Scan for the cell matching the given text and deliver its (x, y) coordinate at center. 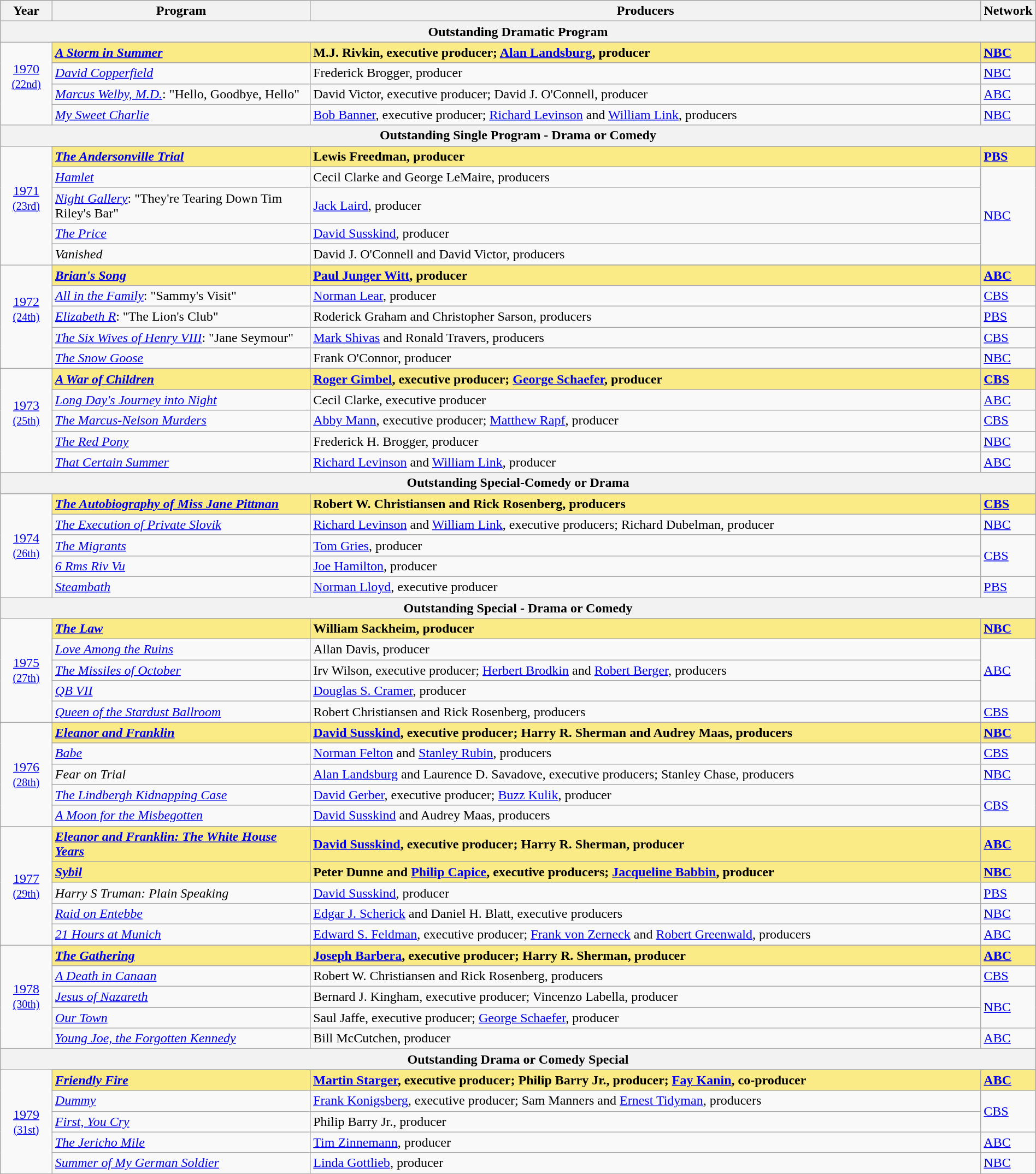
Summer of My German Soldier (181, 1163)
Love Among the Ruins (181, 650)
Mark Shivas and Ronald Travers, producers (646, 338)
The Jericho Mile (181, 1142)
6 Rms Riv Vu (181, 566)
David Gerber, executive producer; Buzz Kulik, producer (646, 795)
Norman Lloyd, executive producer (646, 587)
Elizabeth R: "The Lion's Club" (181, 317)
Year (26, 11)
The Lindbergh Kidnapping Case (181, 795)
Joseph Barbera, executive producer; Harry R. Sherman, producer (646, 955)
Network (1008, 11)
Jack Laird, producer (646, 205)
A Death in Canaan (181, 976)
Douglas S. Cramer, producer (646, 691)
Peter Dunne and Philip Capice, executive producers; Jacqueline Babbin, producer (646, 872)
1971(23rd) (26, 205)
Eleanor and Franklin: The White House Years (181, 843)
Philip Barry Jr., producer (646, 1122)
1978(30th) (26, 997)
Richard Levinson and William Link, producer (646, 462)
1972(24th) (26, 316)
The Andersonville Trial (181, 156)
That Certain Summer (181, 462)
1976(28th) (26, 774)
First, You Cry (181, 1122)
Tom Gries, producer (646, 545)
All in the Family: "Sammy's Visit" (181, 296)
Norman Lear, producer (646, 296)
Marcus Welby, M.D.: "Hello, Goodbye, Hello" (181, 94)
Brian's Song (181, 275)
Dummy (181, 1101)
The Migrants (181, 545)
Abby Mann, executive producer; Matthew Rapf, producer (646, 421)
1974(26th) (26, 545)
Outstanding Drama or Comedy Special (518, 1059)
Harry S Truman: Plain Speaking (181, 893)
A War of Children (181, 379)
Roger Gimbel, executive producer; George Schaefer, producer (646, 379)
1979(31st) (26, 1122)
Outstanding Dramatic Program (518, 32)
1975(27th) (26, 670)
Raid on Entebbe (181, 913)
Roderick Graham and Christopher Sarson, producers (646, 317)
David Susskind, executive producer; Harry R. Sherman and Audrey Maas, producers (646, 733)
David J. O'Connell and David Victor, producers (646, 254)
Joe Hamilton, producer (646, 566)
Robert Christiansen and Rick Rosenberg, producers (646, 712)
Frederick Brogger, producer (646, 73)
Norman Felton and Stanley Rubin, producers (646, 753)
Program (181, 11)
Jesus of Nazareth (181, 997)
A Moon for the Misbegotten (181, 816)
21 Hours at Munich (181, 934)
Bernard J. Kingham, executive producer; Vincenzo Labella, producer (646, 997)
Irv Wilson, executive producer; Herbert Brodkin and Robert Berger, producers (646, 670)
The Autobiography of Miss Jane Pittman (181, 504)
The Price (181, 233)
QB VII (181, 691)
Cecil Clarke and George LeMaire, producers (646, 177)
Outstanding Special - Drama or Comedy (518, 608)
Lewis Freedman, producer (646, 156)
1973(25th) (26, 421)
Saul Jaffe, executive producer; George Schaefer, producer (646, 1018)
Night Gallery: "They're Tearing Down Tim Riley's Bar" (181, 205)
Steambath (181, 587)
The Execution of Private Slovik (181, 524)
Sybil (181, 872)
Frank Konigsberg, executive producer; Sam Manners and Ernest Tidyman, producers (646, 1101)
Edgar J. Scherick and Daniel H. Blatt, executive producers (646, 913)
The Six Wives of Henry VIII: "Jane Seymour" (181, 338)
Hamlet (181, 177)
The Snow Goose (181, 358)
Cecil Clarke, executive producer (646, 400)
Queen of the Stardust Ballroom (181, 712)
Our Town (181, 1018)
Frederick H. Brogger, producer (646, 441)
Young Joe, the Forgotten Kennedy (181, 1039)
David Victor, executive producer; David J. O'Connell, producer (646, 94)
Martin Starger, executive producer; Philip Barry Jr., producer; Fay Kanin, co-producer (646, 1080)
Frank O'Connor, producer (646, 358)
The Missiles of October (181, 670)
Fear on Trial (181, 774)
My Sweet Charlie (181, 115)
The Red Pony (181, 441)
Tim Zinnemann, producer (646, 1142)
Alan Landsburg and Laurence D. Savadove, executive producers; Stanley Chase, producers (646, 774)
The Law (181, 629)
Outstanding Single Program - Drama or Comedy (518, 135)
Edward S. Feldman, executive producer; Frank von Zerneck and Robert Greenwald, producers (646, 934)
1970(22nd) (26, 84)
Long Day's Journey into Night (181, 400)
Allan Davis, producer (646, 650)
Vanished (181, 254)
Paul Junger Witt, producer (646, 275)
Linda Gottlieb, producer (646, 1163)
Richard Levinson and William Link, executive producers; Richard Dubelman, producer (646, 524)
Eleanor and Franklin (181, 733)
The Marcus-Nelson Murders (181, 421)
The Gathering (181, 955)
David Susskind and Audrey Maas, producers (646, 816)
A Storm in Summer (181, 52)
Friendly Fire (181, 1080)
David Copperfield (181, 73)
Producers (646, 11)
Bill McCutchen, producer (646, 1039)
David Susskind, executive producer; Harry R. Sherman, producer (646, 843)
Outstanding Special-Comedy or Drama (518, 483)
M.J. Rivkin, executive producer; Alan Landsburg, producer (646, 52)
Bob Banner, executive producer; Richard Levinson and William Link, producers (646, 115)
William Sackheim, producer (646, 629)
1977(29th) (26, 885)
Babe (181, 753)
